Pinpoint the cell where the given text exists, returning its [x, y] midpoint coordinate. 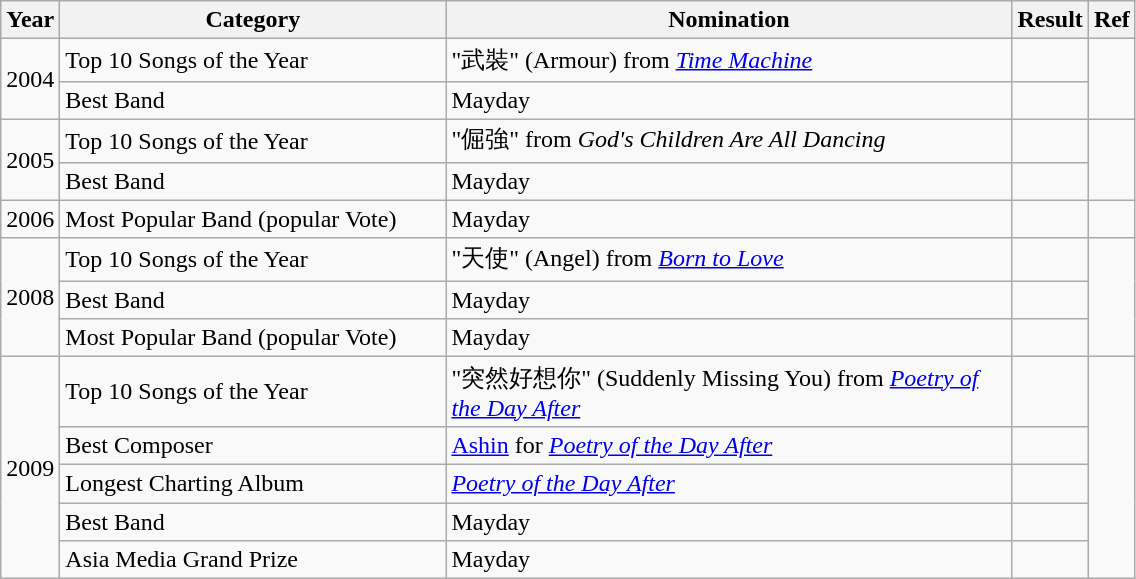
Nomination [729, 20]
Category [253, 20]
Result [1050, 20]
Asia Media Grand Prize [253, 560]
Ref [1112, 20]
"天使" (Angel) from Born to Love [729, 260]
Ashin for Poetry of the Day After [729, 445]
Poetry of the Day After [729, 483]
2006 [30, 219]
"武裝" (Armour) from Time Machine [729, 60]
2009 [30, 468]
2005 [30, 160]
"倔強" from God's Children Are All Dancing [729, 140]
2004 [30, 80]
Best Composer [253, 445]
Longest Charting Album [253, 483]
2008 [30, 298]
"突然好想你" (Suddenly Missing You) from Poetry of the Day After [729, 392]
Year [30, 20]
